Search for the cell housing the specified text and yield its [X, Y] center coordinate. 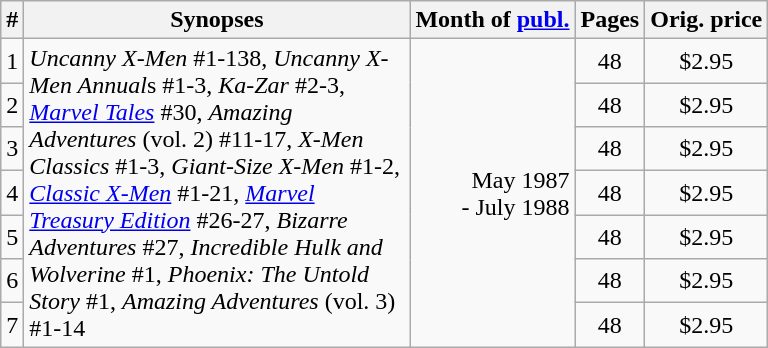
1 [12, 61]
Month of publ. [492, 20]
3 [12, 149]
6 [12, 281]
Pages [610, 20]
5 [12, 237]
Synopses [217, 20]
7 [12, 325]
May 1987 - July 1988 [492, 193]
Orig. price [706, 20]
# [12, 20]
4 [12, 193]
2 [12, 105]
